Extract the (x, y) coordinate from the center of the cell holding the provided text.  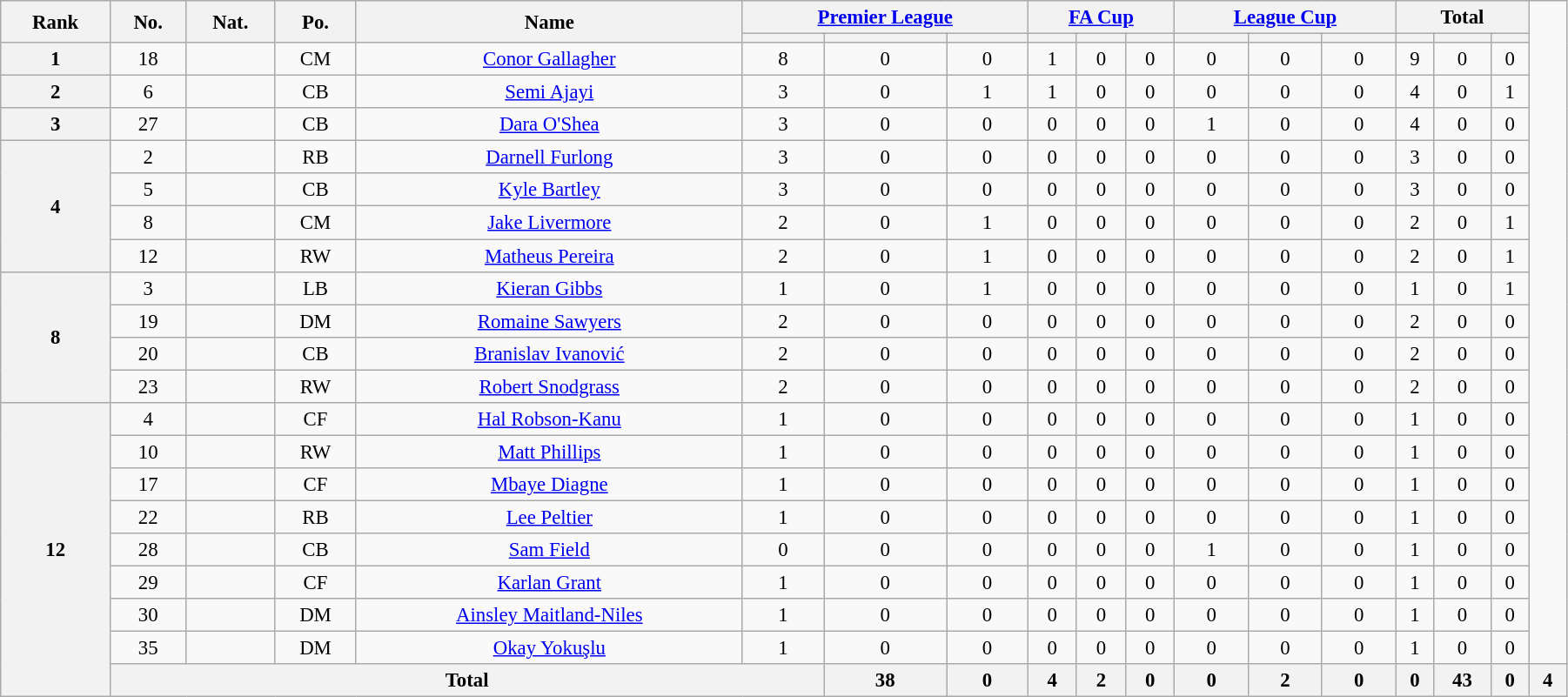
38 (886, 680)
Branislav Ivanović (549, 353)
League Cup (1285, 17)
Nat. (231, 22)
No. (148, 22)
Jake Livermore (549, 223)
28 (148, 550)
6 (148, 92)
10 (148, 452)
23 (148, 386)
18 (148, 59)
Po. (315, 22)
19 (148, 321)
20 (148, 353)
Dara O'Shea (549, 124)
Conor Gallagher (549, 59)
Premier League (885, 17)
Matheus Pereira (549, 256)
Kyle Bartley (549, 191)
29 (148, 583)
Sam Field (549, 550)
Rank (56, 22)
22 (148, 517)
30 (148, 615)
Semi Ajayi (549, 92)
35 (148, 648)
Mbaye Diagne (549, 485)
17 (148, 485)
Name (549, 22)
Karlan Grant (549, 583)
Lee Peltier (549, 517)
5 (148, 191)
LB (315, 288)
Ainsley Maitland-Niles (549, 615)
Darnell Furlong (549, 157)
Matt Phillips (549, 452)
27 (148, 124)
Romaine Sawyers (549, 321)
FA Cup (1102, 17)
Robert Snodgrass (549, 386)
9 (1415, 59)
Okay Yokuşlu (549, 648)
Kieran Gibbs (549, 288)
43 (1463, 680)
Hal Robson-Kanu (549, 419)
